Identify which cell holds the provided text, then report its [X, Y] central coordinate. 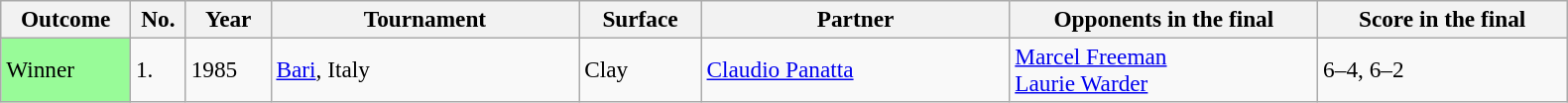
1985 [228, 69]
Opponents in the final [1164, 19]
Year [228, 19]
Tournament [424, 19]
Winner [65, 69]
No. [159, 19]
Marcel Freeman Laurie Warder [1164, 69]
Partner [855, 19]
Clay [641, 69]
Score in the final [1442, 19]
1. [159, 69]
Claudio Panatta [855, 69]
Surface [641, 19]
Bari, Italy [424, 69]
6–4, 6–2 [1442, 69]
Outcome [65, 19]
